Capture the cell that displays the provided text and extract its (X, Y) central coordinate. 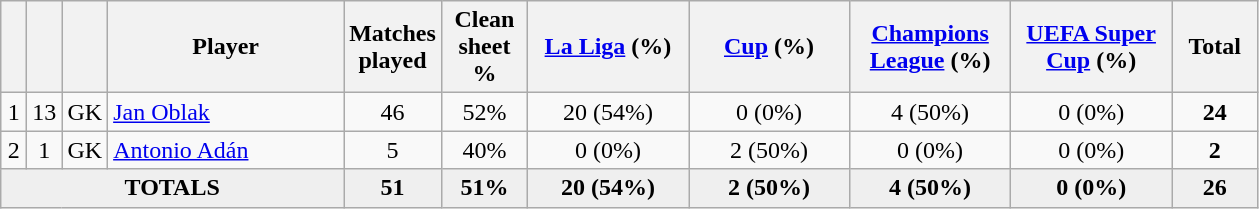
Matches played (393, 47)
Total (1215, 47)
51% (484, 188)
24 (1215, 112)
13 (44, 112)
La Liga (%) (608, 47)
Antonio Adán (226, 150)
Cup (%) (768, 47)
46 (393, 112)
40% (484, 150)
Player (226, 47)
51 (393, 188)
TOTALS (172, 188)
26 (1215, 188)
Champions League (%) (930, 47)
Jan Oblak (226, 112)
5 (393, 150)
UEFA Super Cup (%) (1092, 47)
52% (484, 112)
Clean sheet % (484, 47)
